Output the (x, y) coordinate of the center of the cell containing the given text.  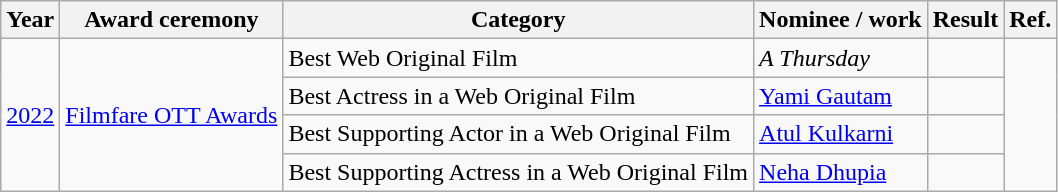
Best Supporting Actor in a Web Original Film (518, 134)
Best Actress in a Web Original Film (518, 96)
Neha Dhupia (841, 172)
Atul Kulkarni (841, 134)
Best Supporting Actress in a Web Original Film (518, 172)
Yami Gautam (841, 96)
Ref. (1030, 20)
Year (30, 20)
Best Web Original Film (518, 58)
Nominee / work (841, 20)
A Thursday (841, 58)
2022 (30, 115)
Filmfare OTT Awards (172, 115)
Result (965, 20)
Award ceremony (172, 20)
Category (518, 20)
